Identify which cell holds the provided text, then report its (x, y) central coordinate. 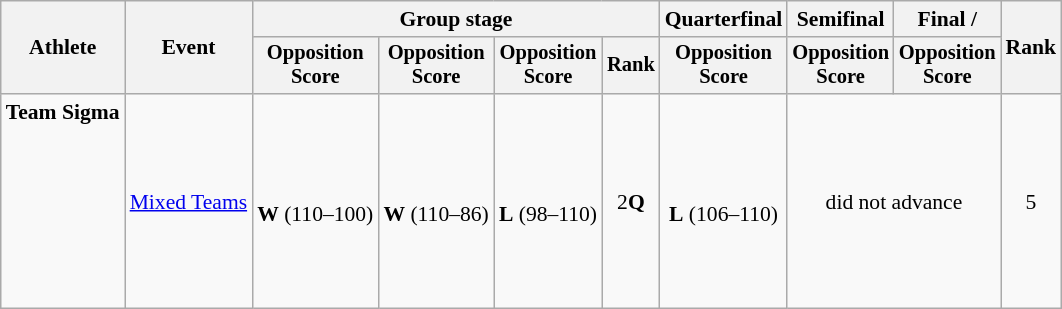
Semifinal (840, 19)
2Q (631, 201)
Event (189, 48)
Athlete (63, 48)
Team Sigma (63, 201)
5 (1032, 201)
Group stage (456, 19)
Mixed Teams (189, 201)
W (110–86) (436, 201)
Final / (948, 19)
Quarterfinal (724, 19)
W (110–100) (315, 201)
L (106–110) (724, 201)
did not advance (894, 201)
L (98–110) (548, 201)
